Capture the cell that displays the provided text and extract its [X, Y] central coordinate. 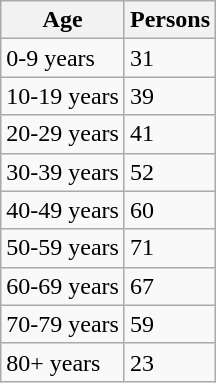
10-19 years [63, 96]
40-49 years [63, 210]
59 [170, 324]
67 [170, 286]
Persons [170, 20]
23 [170, 362]
71 [170, 248]
70-79 years [63, 324]
31 [170, 58]
30-39 years [63, 172]
50-59 years [63, 248]
Age [63, 20]
52 [170, 172]
0-9 years [63, 58]
60 [170, 210]
20-29 years [63, 134]
80+ years [63, 362]
39 [170, 96]
60-69 years [63, 286]
41 [170, 134]
